Find where the given text appears and provide that cell's center as [x, y] coordinate. 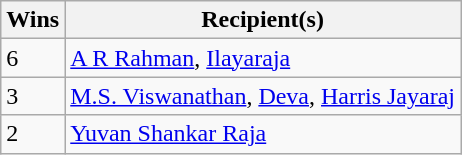
3 [33, 96]
Yuvan Shankar Raja [263, 134]
6 [33, 58]
2 [33, 134]
M.S. Viswanathan, Deva, Harris Jayaraj [263, 96]
Recipient(s) [263, 20]
Wins [33, 20]
A R Rahman, Ilayaraja [263, 58]
